Pinpoint the cell where the given text exists, returning its (X, Y) midpoint coordinate. 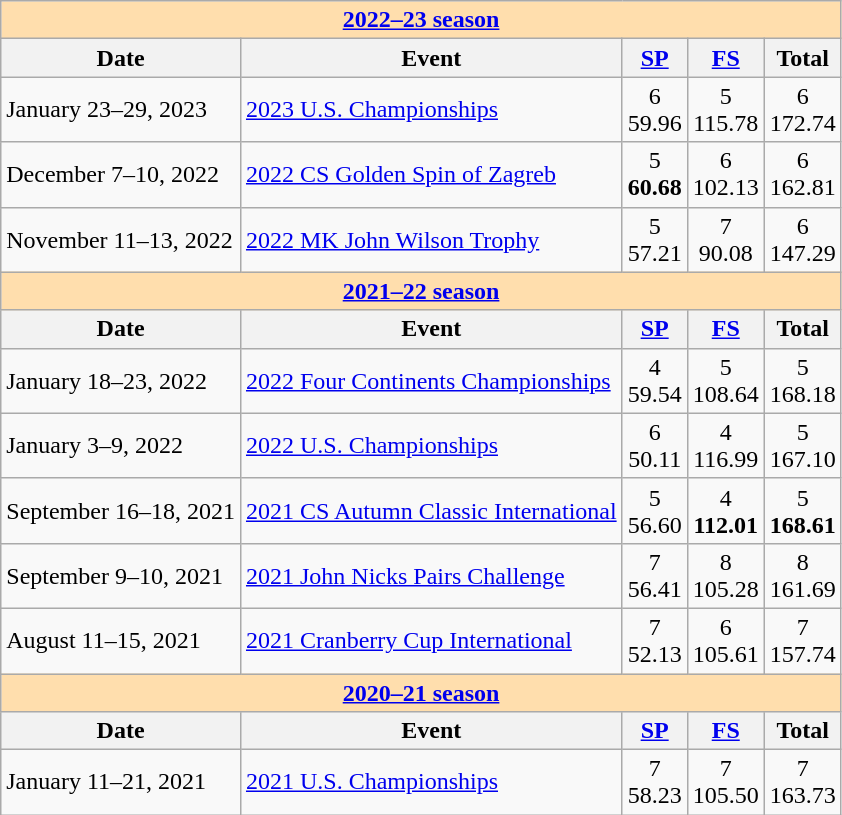
5 60.68 (654, 174)
September 9–10, 2021 (121, 576)
5 167.10 (802, 446)
January 11–21, 2021 (121, 782)
7 56.41 (654, 576)
January 3–9, 2022 (121, 446)
6 172.74 (802, 110)
2020–21 season (422, 693)
5 168.61 (802, 510)
5 168.18 (802, 380)
2022 U.S. Championships (431, 446)
5 56.60 (654, 510)
December 7–10, 2022 (121, 174)
November 11–13, 2022 (121, 240)
4 59.54 (654, 380)
2022 MK John Wilson Trophy (431, 240)
7 58.23 (654, 782)
4 112.01 (726, 510)
January 23–29, 2023 (121, 110)
6 50.11 (654, 446)
2021 John Nicks Pairs Challenge (431, 576)
2023 U.S. Championships (431, 110)
8 105.28 (726, 576)
5 115.78 (726, 110)
6 102.13 (726, 174)
2021 U.S. Championships (431, 782)
2021 CS Autumn Classic International (431, 510)
September 16–18, 2021 (121, 510)
5 108.64 (726, 380)
6 162.81 (802, 174)
7 52.13 (654, 640)
August 11–15, 2021 (121, 640)
6 59.96 (654, 110)
2022 CS Golden Spin of Zagreb (431, 174)
7 105.50 (726, 782)
5 57.21 (654, 240)
6 105.61 (726, 640)
2021–22 season (422, 291)
7 90.08 (726, 240)
4 116.99 (726, 446)
2021 Cranberry Cup International (431, 640)
2022–23 season (422, 20)
2022 Four Continents Championships (431, 380)
8 161.69 (802, 576)
6 147.29 (802, 240)
7 157.74 (802, 640)
7 163.73 (802, 782)
January 18–23, 2022 (121, 380)
